Search for the cell housing the specified text and yield its (x, y) center coordinate. 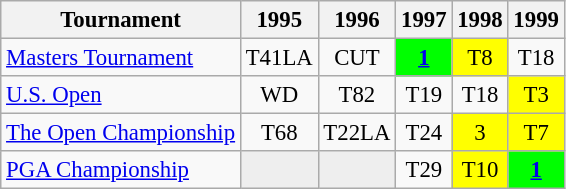
3 (480, 133)
Masters Tournament (121, 58)
T41LA (279, 58)
1999 (536, 20)
1998 (480, 20)
The Open Championship (121, 133)
Tournament (121, 20)
U.S. Open (121, 95)
T8 (480, 58)
CUT (357, 58)
T68 (279, 133)
T82 (357, 95)
T3 (536, 95)
PGA Championship (121, 170)
T29 (424, 170)
T10 (480, 170)
1995 (279, 20)
T19 (424, 95)
1997 (424, 20)
1996 (357, 20)
T7 (536, 133)
WD (279, 95)
T22LA (357, 133)
T24 (424, 133)
